Output the (X, Y) coordinate of the center of the cell containing the given text.  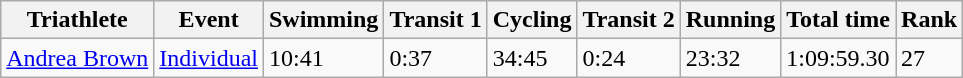
Transit 1 (436, 20)
Rank (930, 20)
Swimming (323, 20)
27 (930, 58)
Event (209, 20)
10:41 (323, 58)
34:45 (532, 58)
Individual (209, 58)
Andrea Brown (78, 58)
1:09:59.30 (838, 58)
Transit 2 (628, 20)
0:37 (436, 58)
Triathlete (78, 20)
Total time (838, 20)
0:24 (628, 58)
23:32 (730, 58)
Running (730, 20)
Cycling (532, 20)
